Locate the cell with the specified text and output its [X, Y] center coordinate. 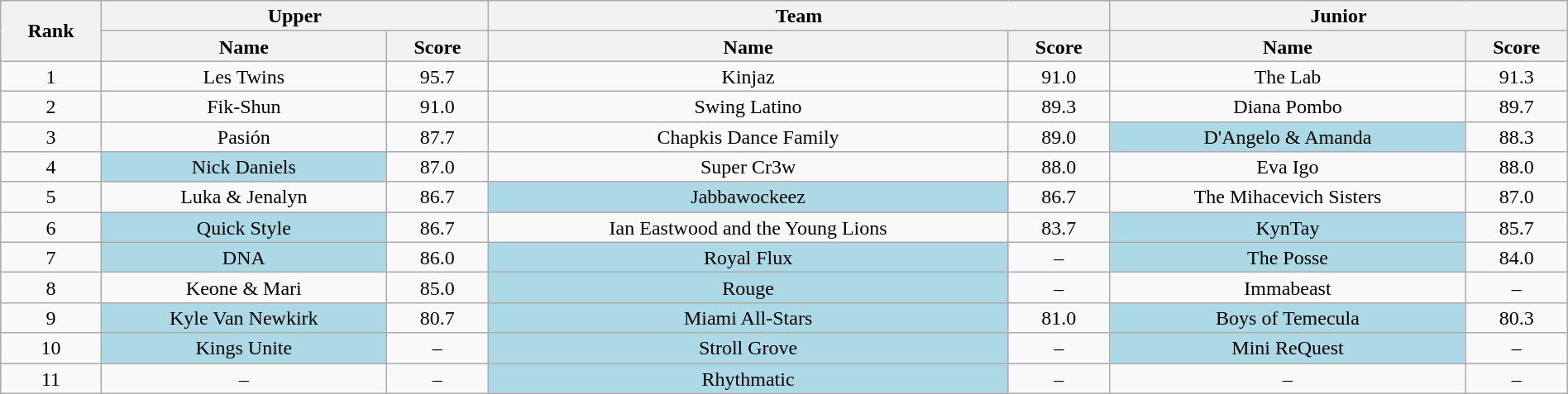
81.0 [1059, 317]
88.3 [1517, 137]
Stroll Grove [748, 349]
Boys of Temecula [1288, 317]
The Mihacevich Sisters [1288, 197]
The Lab [1288, 76]
Fik-Shun [243, 106]
6 [51, 228]
Nick Daniels [243, 167]
85.7 [1517, 228]
Ian Eastwood and the Young Lions [748, 228]
5 [51, 197]
KynTay [1288, 228]
10 [51, 349]
Quick Style [243, 228]
85.0 [437, 287]
Upper [294, 17]
Rhythmatic [748, 378]
80.3 [1517, 317]
Jabbawockeez [748, 197]
84.0 [1517, 258]
Royal Flux [748, 258]
Junior [1338, 17]
2 [51, 106]
83.7 [1059, 228]
Team [799, 17]
Kinjaz [748, 76]
Les Twins [243, 76]
The Posse [1288, 258]
Rank [51, 31]
89.3 [1059, 106]
Rouge [748, 287]
Diana Pombo [1288, 106]
Immabeast [1288, 287]
89.7 [1517, 106]
95.7 [437, 76]
3 [51, 137]
80.7 [437, 317]
Pasión [243, 137]
Miami All-Stars [748, 317]
7 [51, 258]
Super Cr3w [748, 167]
86.0 [437, 258]
Kings Unite [243, 349]
1 [51, 76]
Kyle Van Newkirk [243, 317]
Luka & Jenalyn [243, 197]
DNA [243, 258]
Eva Igo [1288, 167]
D'Angelo & Amanda [1288, 137]
Chapkis Dance Family [748, 137]
91.3 [1517, 76]
87.7 [437, 137]
Keone & Mari [243, 287]
89.0 [1059, 137]
Mini ReQuest [1288, 349]
Swing Latino [748, 106]
11 [51, 378]
4 [51, 167]
9 [51, 317]
8 [51, 287]
